Return (x, y) of the center of cell containing provided text 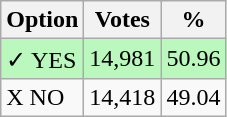
49.04 (194, 97)
14,418 (122, 97)
X NO (42, 97)
Option (42, 20)
Votes (122, 20)
50.96 (194, 59)
✓ YES (42, 59)
% (194, 20)
14,981 (122, 59)
